Pinpoint the cell where the given text exists, returning its [X, Y] midpoint coordinate. 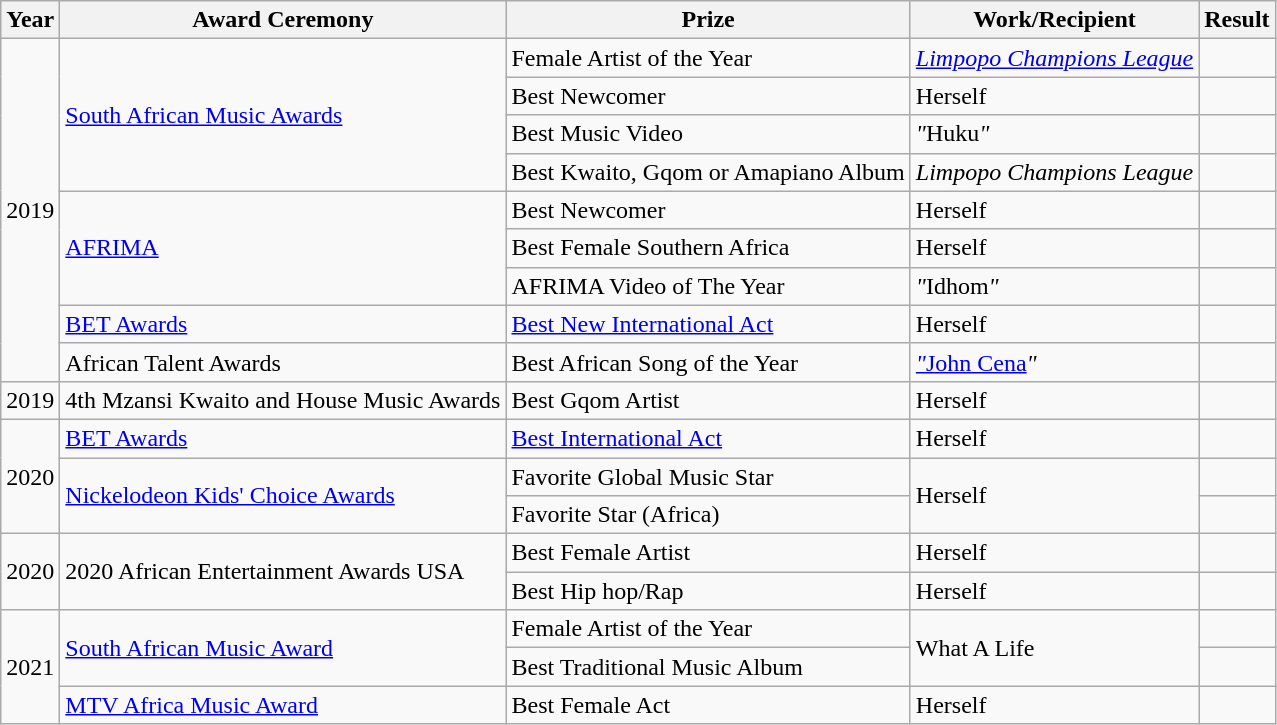
Best Female Artist [708, 553]
Best New International Act [708, 324]
Award Ceremony [283, 20]
Best Music Video [708, 134]
Best African Song of the Year [708, 362]
Favorite Global Music Star [708, 477]
Favorite Star (Africa) [708, 515]
Best Traditional Music Album [708, 667]
Best Female Act [708, 705]
What A Life [1054, 648]
2020 African Entertainment Awards USA [283, 572]
Work/Recipient [1054, 20]
Best International Act [708, 438]
AFRIMA Video of The Year [708, 286]
2021 [30, 667]
Nickelodeon Kids' Choice Awards [283, 496]
Best Gqom Artist [708, 400]
"Huku" [1054, 134]
South African Music Awards [283, 115]
AFRIMA [283, 248]
Best Hip hop/Rap [708, 591]
"John Cena" [1054, 362]
MTV Africa Music Award [283, 705]
Result [1237, 20]
"Idhom" [1054, 286]
Best Kwaito, Gqom or Amapiano Album [708, 172]
4th Mzansi Kwaito and House Music Awards [283, 400]
South African Music Award [283, 648]
Best Female Southern Africa [708, 248]
African Talent Awards [283, 362]
Year [30, 20]
Prize [708, 20]
